Output the (X, Y) coordinate of the center of the cell containing the given text.  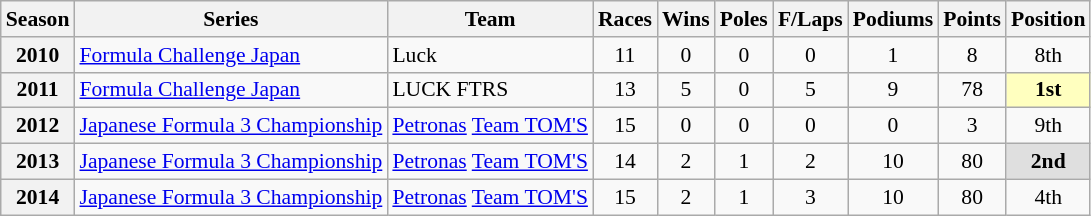
2011 (38, 90)
8th (1048, 55)
Wins (686, 19)
F/Laps (810, 19)
LUCK FTRS (490, 90)
2010 (38, 55)
13 (625, 90)
8 (972, 55)
Season (38, 19)
2nd (1048, 162)
Team (490, 19)
Podiums (894, 19)
9 (894, 90)
14 (625, 162)
1st (1048, 90)
Position (1048, 19)
2013 (38, 162)
Races (625, 19)
2014 (38, 197)
2012 (38, 126)
Luck (490, 55)
Poles (744, 19)
Points (972, 19)
Series (230, 19)
11 (625, 55)
78 (972, 90)
4th (1048, 197)
9th (1048, 126)
